Return the (x, y) coordinate for the center point of the cell that contains the specified text.  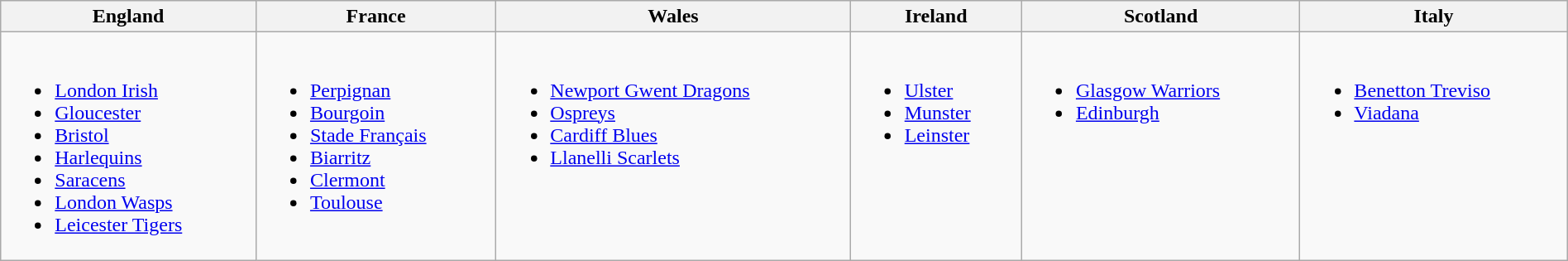
Newport Gwent Dragons Ospreys Cardiff Blues Llanelli Scarlets (673, 146)
Italy (1434, 17)
Ireland (936, 17)
Wales (673, 17)
London Irish Gloucester Bristol Harlequins Saracens London Wasps Leicester Tigers (129, 146)
Scotland (1160, 17)
France (375, 17)
Glasgow Warriors Edinburgh (1160, 146)
Benetton Treviso Viadana (1434, 146)
Ulster Munster Leinster (936, 146)
Perpignan Bourgoin Stade Français Biarritz Clermont Toulouse (375, 146)
England (129, 17)
